Search for the cell housing the specified text and yield its (x, y) center coordinate. 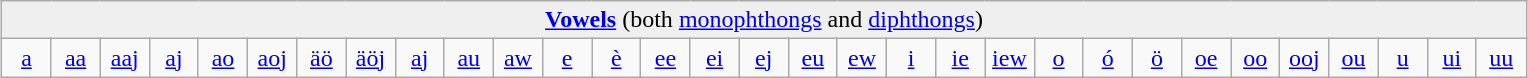
au (468, 58)
ooj (1304, 58)
aaj (124, 58)
ao (222, 58)
aa (76, 58)
e (568, 58)
è (616, 58)
äö (322, 58)
Vowels (both monophthongs and diphthongs) (764, 20)
ie (960, 58)
ui (1452, 58)
eu (812, 58)
äöj (370, 58)
ej (764, 58)
ö (1156, 58)
iew (1010, 58)
ew (862, 58)
oe (1206, 58)
aw (518, 58)
u (1402, 58)
ou (1354, 58)
ó (1108, 58)
ee (666, 58)
o (1058, 58)
uu (1501, 58)
aoj (272, 58)
a (26, 58)
i (912, 58)
oo (1256, 58)
ei (714, 58)
